For the text-containing cell, return its midpoint in [x, y] coordinate format. 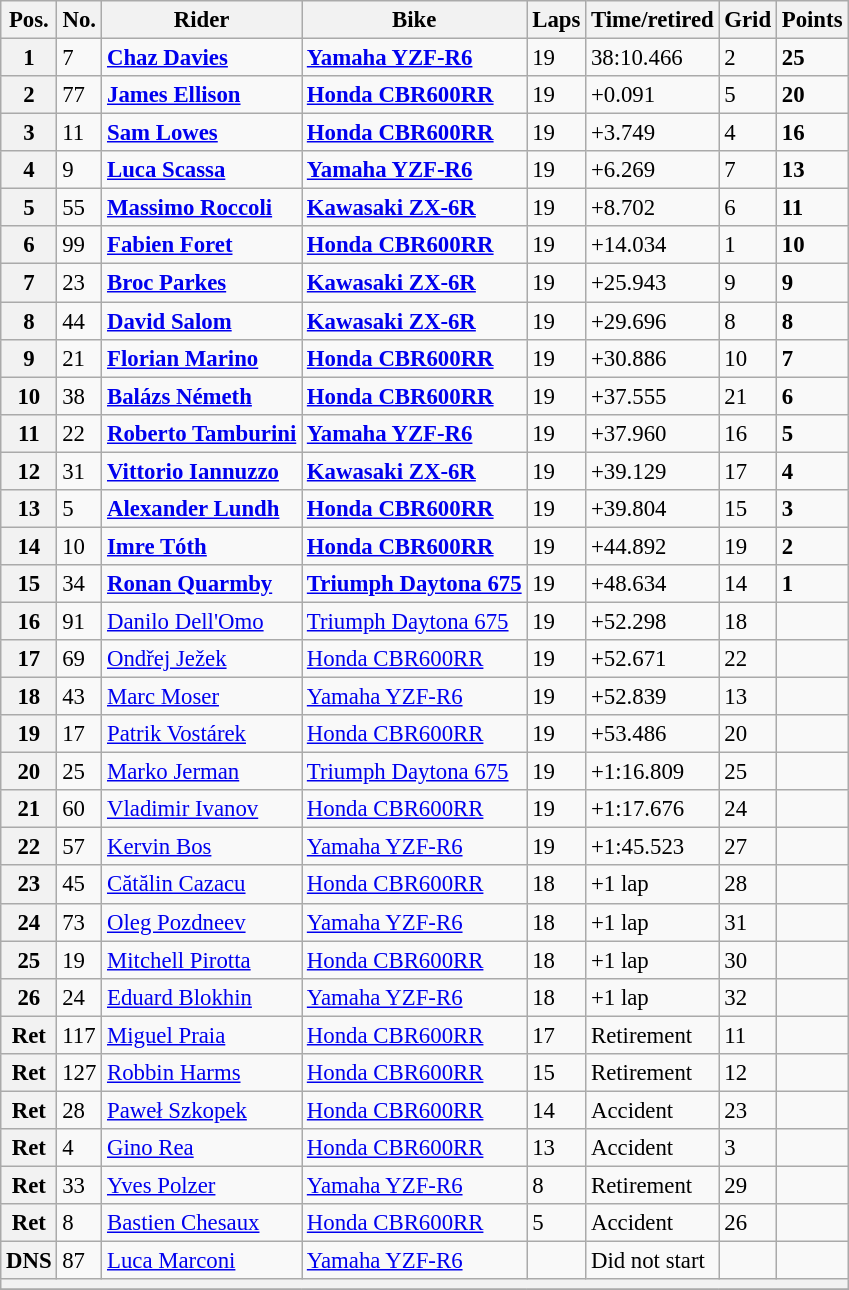
45 [80, 885]
+25.943 [652, 283]
DNS [29, 1261]
+52.298 [652, 621]
Miguel Praia [202, 1035]
Oleg Pozdneev [202, 922]
Kervin Bos [202, 847]
Gino Rea [202, 1148]
+1:17.676 [652, 809]
+52.671 [652, 659]
+53.486 [652, 734]
Roberto Tamburini [202, 433]
117 [80, 1035]
+37.555 [652, 396]
34 [80, 584]
Eduard Blokhin [202, 997]
+39.804 [652, 509]
+0.091 [652, 95]
Massimo Roccoli [202, 208]
69 [80, 659]
+1:45.523 [652, 847]
Fabien Foret [202, 245]
29 [748, 1185]
Imre Tóth [202, 546]
+37.960 [652, 433]
127 [80, 1073]
99 [80, 245]
Bike [414, 20]
77 [80, 95]
38:10.466 [652, 58]
+30.886 [652, 358]
David Salom [202, 321]
+44.892 [652, 546]
57 [80, 847]
Laps [556, 20]
+3.749 [652, 133]
Bastien Chesaux [202, 1223]
Rider [202, 20]
+14.034 [652, 245]
30 [748, 960]
Marko Jerman [202, 772]
Danilo Dell'Omo [202, 621]
27 [748, 847]
Chaz Davies [202, 58]
Vittorio Iannuzzo [202, 471]
32 [748, 997]
Marc Moser [202, 697]
Ondřej Ježek [202, 659]
44 [80, 321]
Mitchell Pirotta [202, 960]
Pos. [29, 20]
James Ellison [202, 95]
+48.634 [652, 584]
Alexander Lundh [202, 509]
+1:16.809 [652, 772]
Broc Parkes [202, 283]
Florian Marino [202, 358]
No. [80, 20]
Luca Scassa [202, 170]
Luca Marconi [202, 1261]
91 [80, 621]
+39.129 [652, 471]
Balázs Németh [202, 396]
Ronan Quarmby [202, 584]
Yves Polzer [202, 1185]
38 [80, 396]
Time/retired [652, 20]
60 [80, 809]
+29.696 [652, 321]
55 [80, 208]
Sam Lowes [202, 133]
+8.702 [652, 208]
Robbin Harms [202, 1073]
33 [80, 1185]
Vladimir Ivanov [202, 809]
43 [80, 697]
Paweł Szkopek [202, 1110]
Points [812, 20]
Cătălin Cazacu [202, 885]
Grid [748, 20]
73 [80, 922]
Did not start [652, 1261]
+52.839 [652, 697]
+6.269 [652, 170]
Patrik Vostárek [202, 734]
87 [80, 1261]
